Capture the cell that displays the provided text and extract its (X, Y) central coordinate. 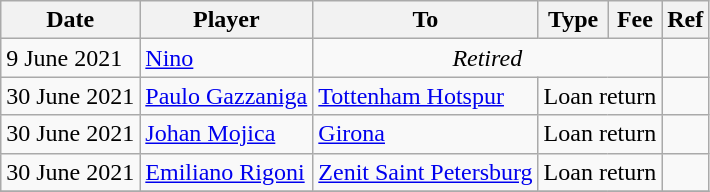
9 June 2021 (70, 58)
Tottenham Hotspur (426, 96)
Date (70, 20)
Player (226, 20)
Girona (426, 134)
Emiliano Rigoni (226, 172)
Paulo Gazzaniga (226, 96)
Type (573, 20)
Johan Mojica (226, 134)
Zenit Saint Petersburg (426, 172)
Nino (226, 58)
To (426, 20)
Ref (686, 20)
Fee (635, 20)
Retired (488, 58)
